Search for the cell housing the specified text and yield its [X, Y] center coordinate. 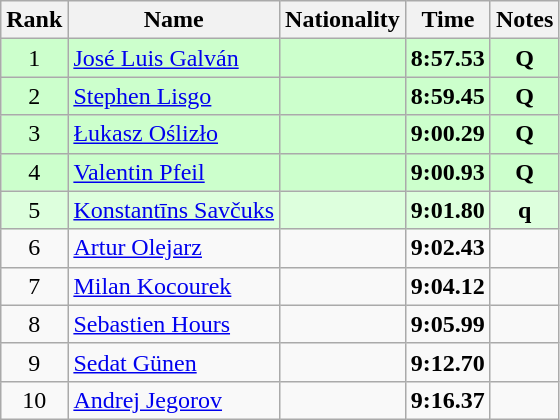
7 [34, 286]
Sedat Günen [174, 362]
Rank [34, 20]
9:01.80 [448, 210]
Milan Kocourek [174, 286]
6 [34, 248]
4 [34, 172]
9:02.43 [448, 248]
8 [34, 324]
10 [34, 400]
Stephen Lisgo [174, 96]
2 [34, 96]
8:57.53 [448, 58]
3 [34, 134]
Name [174, 20]
Valentin Pfeil [174, 172]
1 [34, 58]
8:59.45 [448, 96]
Łukasz Oślizło [174, 134]
9:05.99 [448, 324]
9:12.70 [448, 362]
Konstantīns Savčuks [174, 210]
Nationality [343, 20]
Andrej Jegorov [174, 400]
9 [34, 362]
9:00.29 [448, 134]
José Luis Galván [174, 58]
9:04.12 [448, 286]
9:16.37 [448, 400]
5 [34, 210]
Notes [524, 20]
Artur Olejarz [174, 248]
Time [448, 20]
9:00.93 [448, 172]
q [524, 210]
Sebastien Hours [174, 324]
